Output the (X, Y) coordinate of the center of the cell containing the given text.  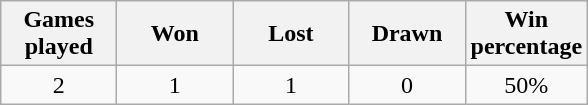
Games played (59, 34)
2 (59, 85)
Won (175, 34)
Lost (291, 34)
Win percentage (526, 34)
50% (526, 85)
0 (407, 85)
Drawn (407, 34)
